Pinpoint the cell where the given text exists, returning its [X, Y] midpoint coordinate. 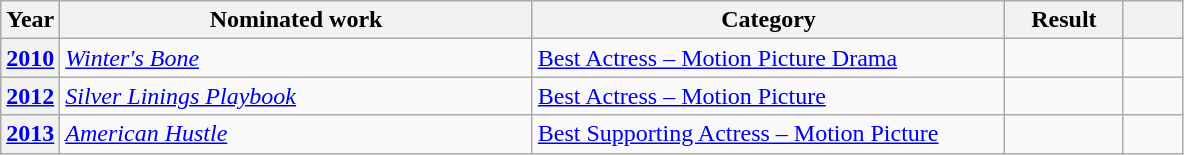
Best Supporting Actress – Motion Picture [768, 134]
Nominated work [296, 20]
Silver Linings Playbook [296, 96]
Category [768, 20]
Best Actress – Motion Picture [768, 96]
2013 [30, 134]
2012 [30, 96]
Result [1064, 20]
American Hustle [296, 134]
Best Actress – Motion Picture Drama [768, 58]
2010 [30, 58]
Year [30, 20]
Winter's Bone [296, 58]
